Capture the cell that displays the provided text and extract its (x, y) central coordinate. 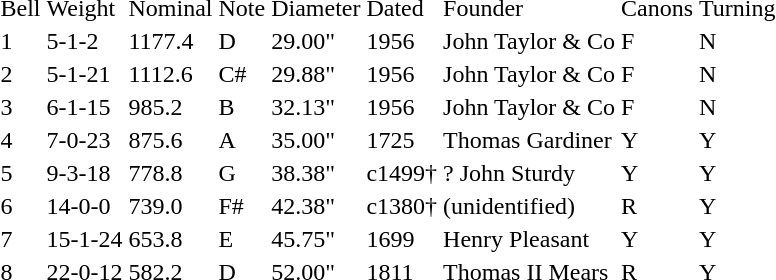
7-0-23 (84, 140)
1699 (402, 239)
c1499† (402, 173)
29.00" (316, 41)
778.8 (170, 173)
9-3-18 (84, 173)
985.2 (170, 107)
42.38" (316, 206)
1725 (402, 140)
739.0 (170, 206)
32.13" (316, 107)
15-1-24 (84, 239)
G (242, 173)
F# (242, 206)
(unidentified) (530, 206)
R (658, 206)
Henry Pleasant (530, 239)
A (242, 140)
E (242, 239)
653.8 (170, 239)
Thomas Gardiner (530, 140)
29.88" (316, 74)
38.38" (316, 173)
14-0-0 (84, 206)
5-1-21 (84, 74)
1112.6 (170, 74)
C# (242, 74)
B (242, 107)
35.00" (316, 140)
6-1-15 (84, 107)
D (242, 41)
? John Sturdy (530, 173)
45.75" (316, 239)
5-1-2 (84, 41)
1177.4 (170, 41)
875.6 (170, 140)
c1380† (402, 206)
